From the cell containing the given text, extract its center point as (x, y) coordinate. 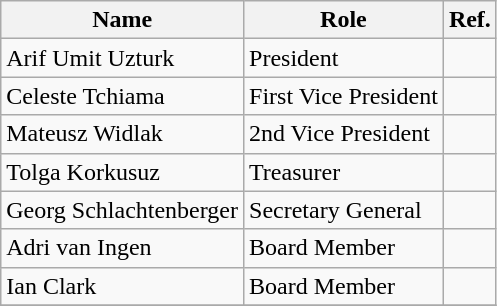
President (344, 58)
Adri van Ingen (122, 248)
2nd Vice President (344, 134)
First Vice President (344, 96)
Treasurer (344, 172)
Arif Umit Uzturk (122, 58)
Name (122, 20)
Mateusz Widlak (122, 134)
Role (344, 20)
Ref. (470, 20)
Tolga Korkusuz (122, 172)
Secretary General (344, 210)
Georg Schlachtenberger (122, 210)
Celeste Tchiama (122, 96)
Ian Clark (122, 286)
